Search for the cell housing the specified text and yield its [x, y] center coordinate. 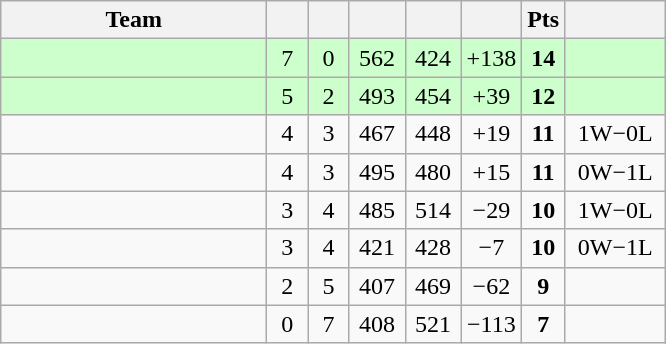
469 [433, 286]
493 [377, 96]
−62 [492, 286]
+138 [492, 58]
+39 [492, 96]
−113 [492, 324]
448 [433, 134]
428 [433, 248]
521 [433, 324]
495 [377, 172]
424 [433, 58]
−29 [492, 210]
Team [134, 20]
454 [433, 96]
407 [377, 286]
480 [433, 172]
+19 [492, 134]
514 [433, 210]
−7 [492, 248]
485 [377, 210]
12 [544, 96]
467 [377, 134]
408 [377, 324]
Pts [544, 20]
+15 [492, 172]
421 [377, 248]
14 [544, 58]
562 [377, 58]
9 [544, 286]
